Return the [X, Y] coordinate for the center point of the cell that contains the specified text.  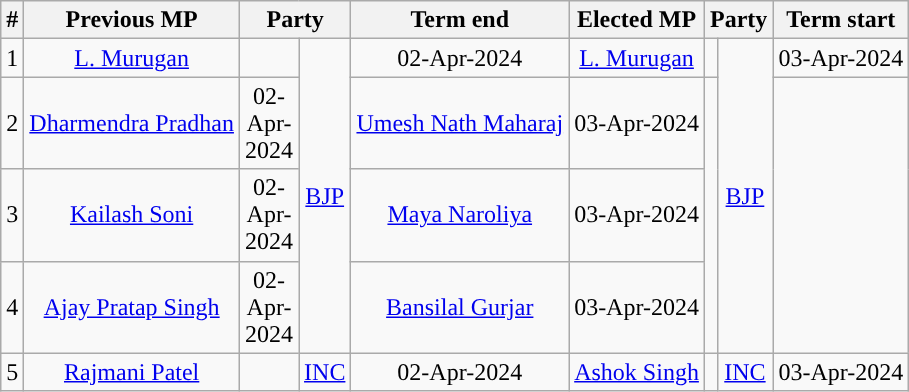
Umesh Nath Maharaj [460, 123]
Previous MP [132, 20]
5 [12, 372]
2 [12, 123]
Bansilal Gurjar [460, 307]
Term start [841, 20]
Rajmani Patel [132, 372]
4 [12, 307]
Maya Naroliya [460, 215]
1 [12, 58]
Kailash Soni [132, 215]
3 [12, 215]
Term end [460, 20]
Elected MP [637, 20]
Dharmendra Pradhan [132, 123]
# [12, 20]
Ajay Pratap Singh [132, 307]
Ashok Singh [637, 372]
